Output the [X, Y] coordinate of the center of the cell containing the given text.  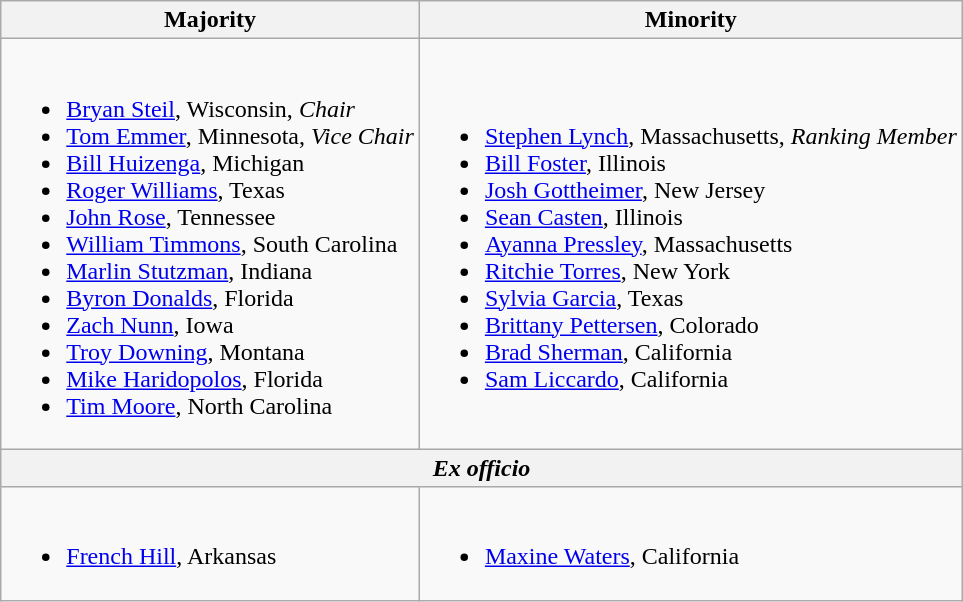
Minority [690, 20]
Ex officio [482, 468]
French Hill, Arkansas [210, 544]
Maxine Waters, California [690, 544]
Majority [210, 20]
